Return [x, y] of the center of cell containing provided text 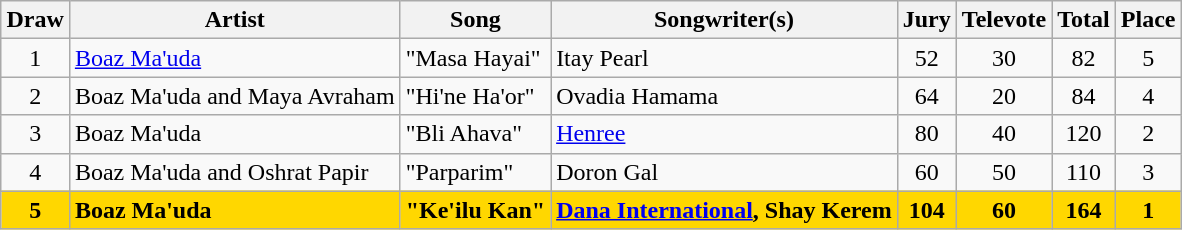
Televote [1004, 20]
110 [1084, 172]
"Parparim" [475, 172]
Dana International, Shay Kerem [724, 210]
Itay Pearl [724, 58]
"Masa Hayai" [475, 58]
64 [926, 96]
40 [1004, 134]
50 [1004, 172]
Artist [234, 20]
Ovadia Hamama [724, 96]
30 [1004, 58]
Boaz Ma'uda and Maya Avraham [234, 96]
164 [1084, 210]
Boaz Ma'uda and Oshrat Papir [234, 172]
Henree [724, 134]
Songwriter(s) [724, 20]
Total [1084, 20]
"Bli Ahava" [475, 134]
Song [475, 20]
Doron Gal [724, 172]
"Hi'ne Ha'or" [475, 96]
80 [926, 134]
Jury [926, 20]
52 [926, 58]
84 [1084, 96]
82 [1084, 58]
120 [1084, 134]
"Ke'ilu Kan" [475, 210]
104 [926, 210]
20 [1004, 96]
Draw [35, 20]
Place [1148, 20]
